Locate the cell with the specified text and output its (X, Y) center coordinate. 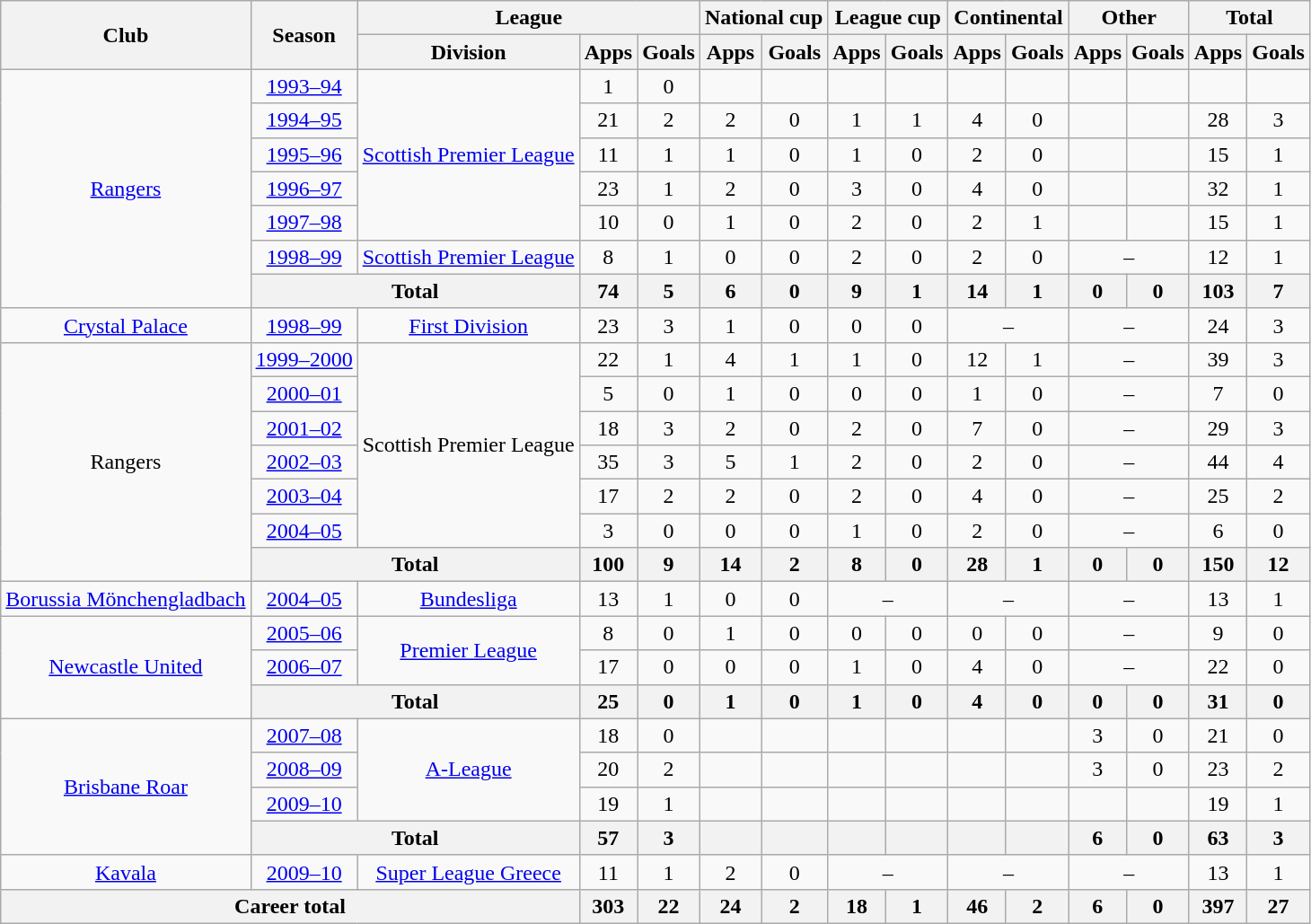
35 (608, 462)
Borussia Mönchengladbach (126, 599)
1999–2000 (304, 359)
A-League (469, 770)
103 (1218, 291)
2003–04 (304, 497)
1996–97 (304, 189)
Club (126, 35)
29 (1218, 428)
303 (608, 906)
100 (608, 565)
10 (608, 223)
Brisbane Roar (126, 787)
Season (304, 35)
2005–06 (304, 633)
Career total (290, 906)
Other (1129, 18)
National cup (763, 18)
League (528, 18)
150 (1218, 565)
First Division (469, 325)
1997–98 (304, 223)
74 (608, 291)
Kavala (126, 872)
63 (1218, 838)
Super League Greece (469, 872)
32 (1218, 189)
Bundesliga (469, 599)
397 (1218, 906)
2001–02 (304, 428)
31 (1218, 701)
Division (469, 52)
39 (1218, 359)
20 (608, 770)
1995–96 (304, 154)
27 (1279, 906)
2007–08 (304, 735)
2008–09 (304, 770)
44 (1218, 462)
Newcastle United (126, 667)
League cup (888, 18)
46 (977, 906)
Continental (1008, 18)
Premier League (469, 650)
2000–01 (304, 393)
2006–07 (304, 667)
Crystal Palace (126, 325)
2002–03 (304, 462)
1994–95 (304, 120)
57 (608, 838)
1993–94 (304, 86)
